From the cell containing the given text, extract its center point as (X, Y) coordinate. 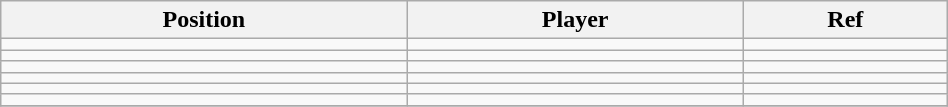
Player (576, 20)
Ref (845, 20)
Position (204, 20)
